Extract the [X, Y] coordinate from the center of the cell holding the provided text.  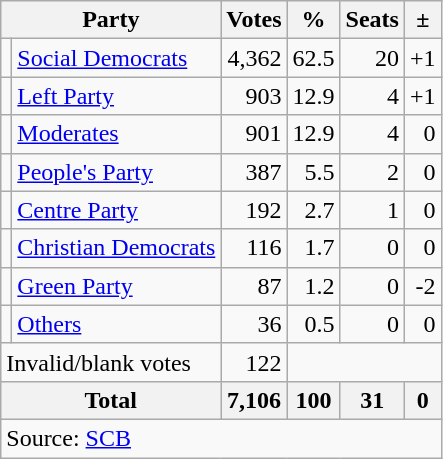
116 [254, 248]
192 [254, 210]
1 [372, 210]
Moderates [116, 134]
Source: SCB [221, 438]
Christian Democrats [116, 248]
7,106 [254, 400]
2.7 [314, 210]
4,362 [254, 58]
Total [111, 400]
Votes [254, 20]
Others [116, 324]
0.5 [314, 324]
People's Party [116, 172]
5.5 [314, 172]
Party [111, 20]
Left Party [116, 96]
20 [372, 58]
903 [254, 96]
Centre Party [116, 210]
36 [254, 324]
1.7 [314, 248]
31 [372, 400]
100 [314, 400]
122 [254, 362]
Green Party [116, 286]
1.2 [314, 286]
901 [254, 134]
% [314, 20]
-2 [422, 286]
62.5 [314, 58]
2 [372, 172]
387 [254, 172]
± [422, 20]
87 [254, 286]
Social Democrats [116, 58]
Invalid/blank votes [111, 362]
Seats [372, 20]
